Capture the cell that displays the provided text and extract its (X, Y) central coordinate. 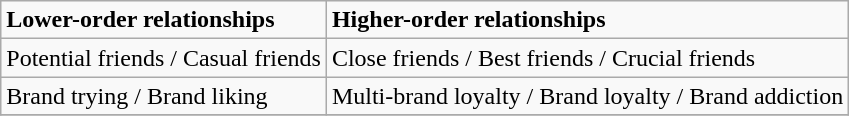
Higher-order relationships (587, 20)
Lower-order relationships (164, 20)
Multi-brand loyalty / Brand loyalty / Brand addiction (587, 96)
Potential friends / Casual friends (164, 58)
Brand trying / Brand liking (164, 96)
Close friends / Best friends / Crucial friends (587, 58)
